Capture the cell that displays the provided text and extract its [x, y] central coordinate. 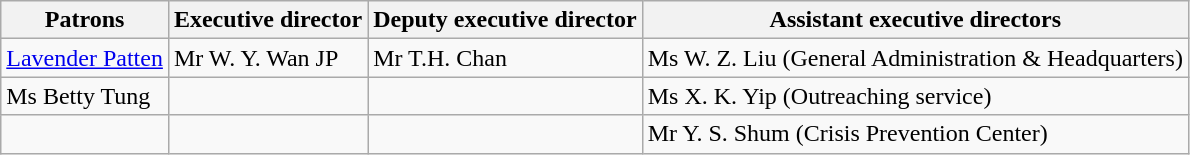
Executive director [268, 20]
Mr Y. S. Shum (Crisis Prevention Center) [915, 134]
Ms X. K. Yip (Outreaching service) [915, 96]
Assistant executive directors [915, 20]
Mr W. Y. Wan JP [268, 58]
Patrons [85, 20]
Ms Betty Tung [85, 96]
Deputy executive director [506, 20]
Mr T.H. Chan [506, 58]
Ms W. Z. Liu (General Administration & Headquarters) [915, 58]
Lavender Patten [85, 58]
